For the text-containing cell, return its midpoint in (X, Y) coordinate format. 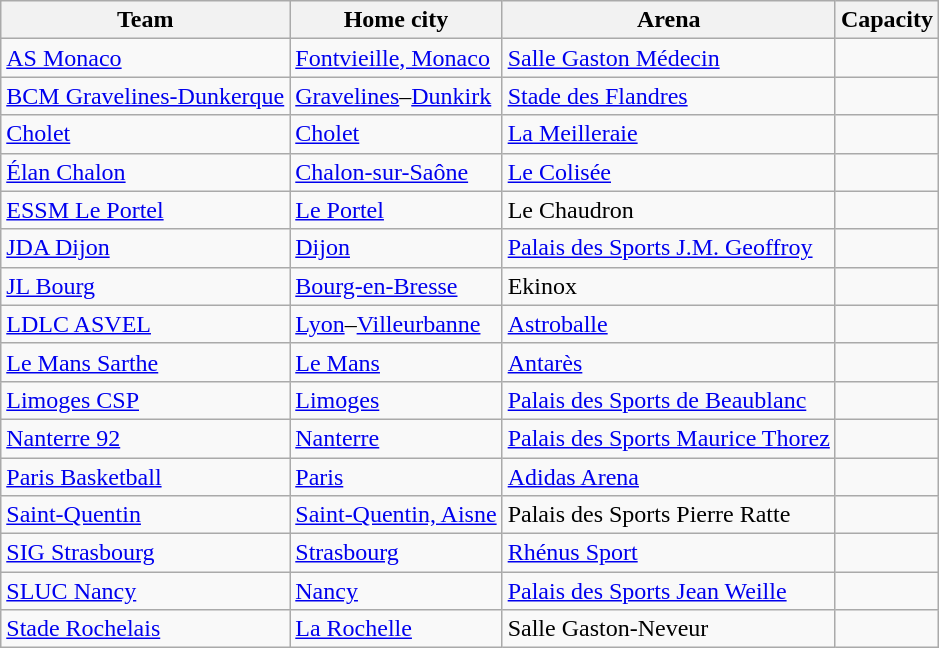
Fontvieille, Monaco (396, 58)
Palais des Sports de Beaublanc (668, 400)
Lyon–Villeurbanne (396, 324)
Capacity (886, 20)
Gravelines–Dunkirk (396, 96)
Paris (396, 477)
JL Bourg (146, 286)
Le Mans (396, 362)
BCM Gravelines-Dunkerque (146, 96)
Arena (668, 20)
ESSM Le Portel (146, 210)
LDLC ASVEL (146, 324)
La Meilleraie (668, 134)
Nanterre 92 (146, 438)
La Rochelle (396, 629)
Le Colisée (668, 172)
Limoges CSP (146, 400)
Saint-Quentin, Aisne (396, 515)
Élan Chalon (146, 172)
Team (146, 20)
Chalon-sur-Saône (396, 172)
Palais des Sports Pierre Ratte (668, 515)
Salle Gaston-Neveur (668, 629)
SLUC Nancy (146, 591)
Paris Basketball (146, 477)
Stade des Flandres (668, 96)
Palais des Sports J.M. Geoffroy (668, 248)
Nancy (396, 591)
Stade Rochelais (146, 629)
Antarès (668, 362)
Home city (396, 20)
Le Portel (396, 210)
Strasbourg (396, 553)
JDA Dijon (146, 248)
Le Mans Sarthe (146, 362)
Dijon (396, 248)
Limoges (396, 400)
Palais des Sports Jean Weille (668, 591)
Ekinox (668, 286)
Adidas Arena (668, 477)
Rhénus Sport (668, 553)
AS Monaco (146, 58)
Palais des Sports Maurice Thorez (668, 438)
SIG Strasbourg (146, 553)
Le Chaudron (668, 210)
Saint-Quentin (146, 515)
Salle Gaston Médecin (668, 58)
Nanterre (396, 438)
Bourg-en-Bresse (396, 286)
Astroballe (668, 324)
